Pinpoint the cell where the given text exists, returning its (X, Y) midpoint coordinate. 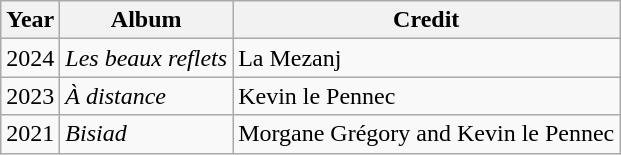
2021 (30, 134)
2023 (30, 96)
Les beaux reflets (146, 58)
Bisiad (146, 134)
Morgane Grégory and Kevin le Pennec (426, 134)
Year (30, 20)
La Mezanj (426, 58)
À distance (146, 96)
2024 (30, 58)
Album (146, 20)
Credit (426, 20)
Kevin le Pennec (426, 96)
